Find where the given text appears and provide that cell's center as [X, Y] coordinate. 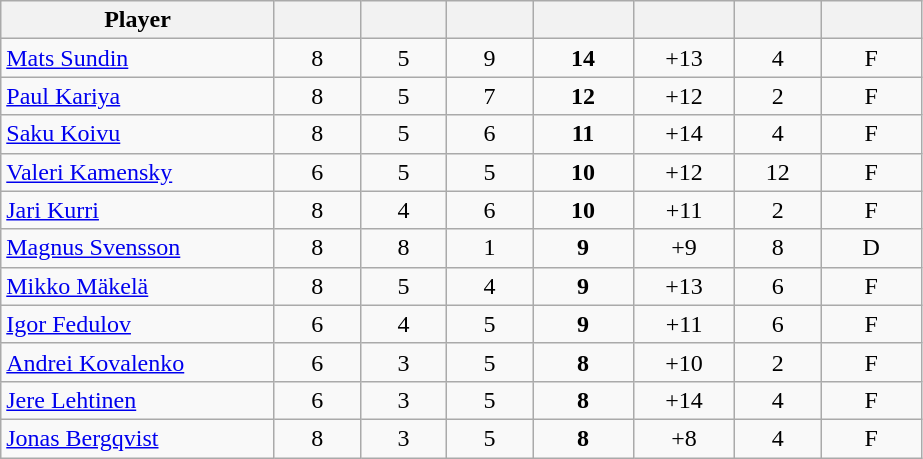
Valeri Kamensky [138, 172]
Paul Kariya [138, 96]
Andrei Kovalenko [138, 362]
Jari Kurri [138, 210]
14 [582, 58]
D [872, 248]
Igor Fedulov [138, 324]
Mats Sundin [138, 58]
11 [582, 134]
Saku Koivu [138, 134]
Player [138, 20]
Mikko Mäkelä [138, 286]
Jonas Bergqvist [138, 438]
+9 [684, 248]
7 [489, 96]
1 [489, 248]
Magnus Svensson [138, 248]
Jere Lehtinen [138, 400]
+8 [684, 438]
+10 [684, 362]
